Extract the (X, Y) coordinate from the center of the cell holding the provided text.  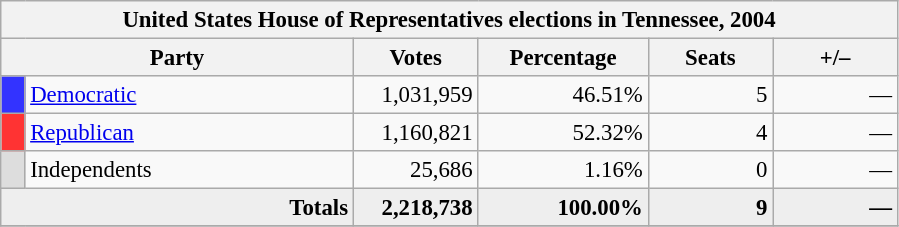
Republican (189, 133)
Totals (178, 208)
Democratic (189, 95)
Seats (710, 58)
Independents (189, 170)
2,218,738 (416, 208)
Party (178, 58)
0 (710, 170)
9 (710, 208)
1,160,821 (416, 133)
1.16% (563, 170)
4 (710, 133)
United States House of Representatives elections in Tennessee, 2004 (450, 20)
25,686 (416, 170)
5 (710, 95)
46.51% (563, 95)
52.32% (563, 133)
Votes (416, 58)
100.00% (563, 208)
1,031,959 (416, 95)
+/– (836, 58)
Percentage (563, 58)
